Scan for the cell matching the given text and deliver its (x, y) coordinate at center. 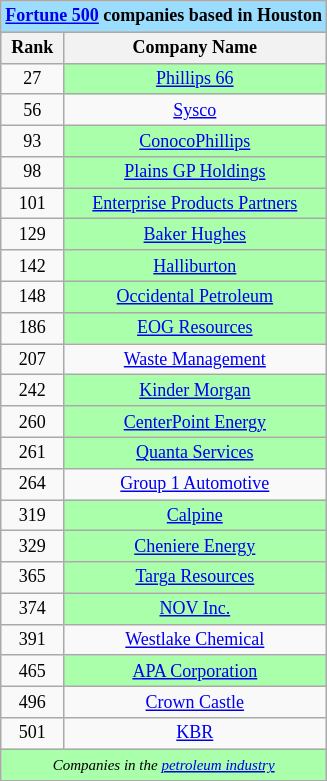
Group 1 Automotive (194, 484)
207 (32, 360)
101 (32, 204)
Cheniere Energy (194, 546)
496 (32, 702)
Kinder Morgan (194, 390)
Waste Management (194, 360)
329 (32, 546)
Company Name (194, 48)
391 (32, 640)
Calpine (194, 516)
93 (32, 140)
264 (32, 484)
465 (32, 670)
EOG Resources (194, 328)
186 (32, 328)
242 (32, 390)
APA Corporation (194, 670)
98 (32, 172)
Companies in the petroleum industry (164, 764)
CenterPoint Energy (194, 422)
Crown Castle (194, 702)
Sysco (194, 110)
KBR (194, 734)
129 (32, 234)
Phillips 66 (194, 78)
501 (32, 734)
Baker Hughes (194, 234)
374 (32, 608)
ConocoPhillips (194, 140)
Plains GP Holdings (194, 172)
Fortune 500 companies based in Houston (164, 16)
Halliburton (194, 266)
261 (32, 452)
56 (32, 110)
Westlake Chemical (194, 640)
148 (32, 296)
365 (32, 578)
27 (32, 78)
142 (32, 266)
Enterprise Products Partners (194, 204)
Occidental Petroleum (194, 296)
260 (32, 422)
Rank (32, 48)
319 (32, 516)
Targa Resources (194, 578)
NOV Inc. (194, 608)
Quanta Services (194, 452)
